Pinpoint the cell where the given text exists, returning its [X, Y] midpoint coordinate. 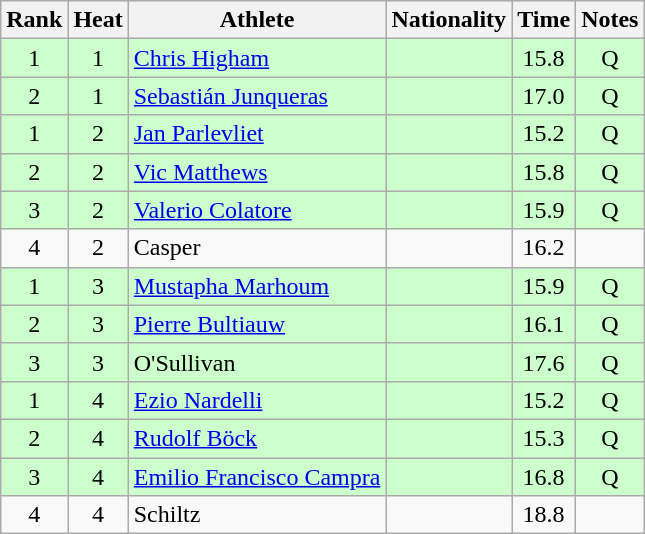
Valerio Colatore [257, 210]
Heat [98, 20]
Vic Matthews [257, 172]
O'Sullivan [257, 362]
Rudolf Böck [257, 438]
Pierre Bultiauw [257, 324]
Sebastián Junqueras [257, 96]
Rank [34, 20]
15.3 [544, 438]
Emilio Francisco Campra [257, 477]
Schiltz [257, 515]
17.6 [544, 362]
Mustapha Marhoum [257, 286]
Athlete [257, 20]
Ezio Nardelli [257, 400]
Chris Higham [257, 58]
16.2 [544, 248]
Nationality [449, 20]
Time [544, 20]
16.8 [544, 477]
Notes [610, 20]
Jan Parlevliet [257, 134]
16.1 [544, 324]
17.0 [544, 96]
Casper [257, 248]
18.8 [544, 515]
